Search for the cell housing the specified text and yield its [x, y] center coordinate. 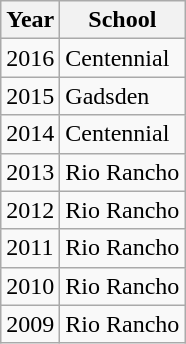
2009 [30, 324]
Year [30, 20]
2013 [30, 172]
Gadsden [122, 96]
2011 [30, 248]
2015 [30, 96]
2010 [30, 286]
2016 [30, 58]
School [122, 20]
2014 [30, 134]
2012 [30, 210]
